Detect which cell encompasses the target text, then output its (x, y) center coordinate. 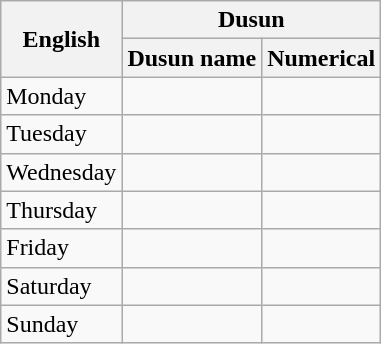
Dusun name (192, 58)
Saturday (62, 286)
Monday (62, 96)
Numerical (322, 58)
Friday (62, 248)
Thursday (62, 210)
Tuesday (62, 134)
Sunday (62, 324)
English (62, 39)
Wednesday (62, 172)
Dusun (252, 20)
